Provide the (x, y) coordinate of the cell's center where the given text is located.  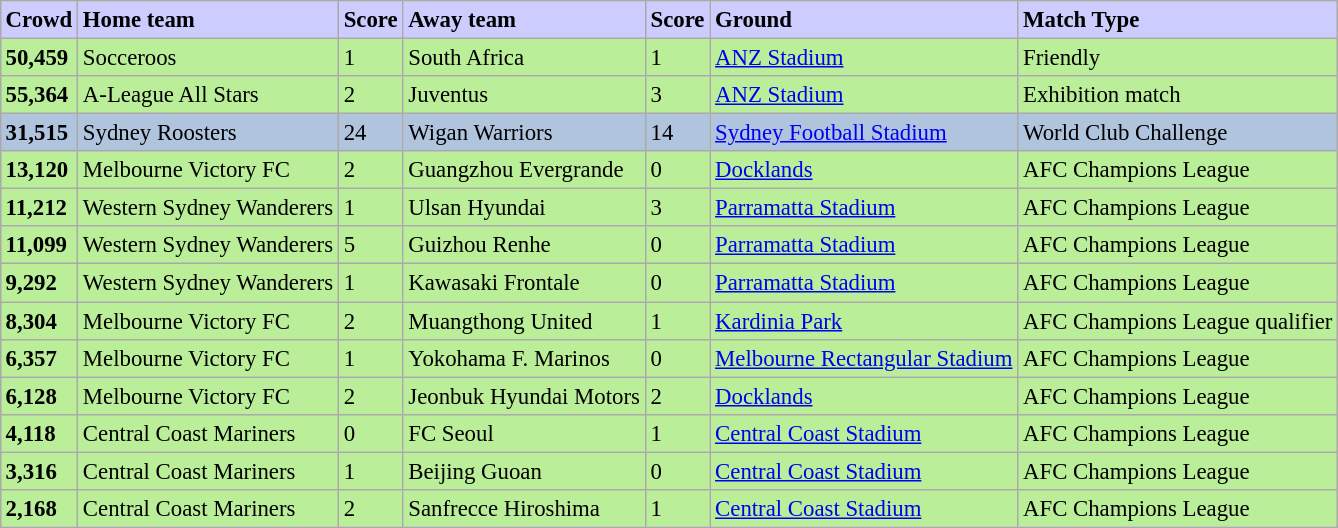
3,316 (38, 471)
Juventus (524, 95)
AFC Champions League qualifier (1178, 321)
2,168 (38, 509)
4,118 (38, 433)
Melbourne Rectangular Stadium (864, 358)
9,292 (38, 283)
13,120 (38, 170)
6,128 (38, 396)
Muangthong United (524, 321)
Jeonbuk Hyundai Motors (524, 396)
Sydney Roosters (208, 133)
8,304 (38, 321)
Sydney Football Stadium (864, 133)
50,459 (38, 58)
Beijing Guoan (524, 471)
World Club Challenge (1178, 133)
Ground (864, 20)
Wigan Warriors (524, 133)
31,515 (38, 133)
14 (678, 133)
Match Type (1178, 20)
FC Seoul (524, 433)
Away team (524, 20)
A-League All Stars (208, 95)
11,212 (38, 208)
55,364 (38, 95)
5 (370, 245)
Ulsan Hyundai (524, 208)
Home team (208, 20)
24 (370, 133)
Guangzhou Evergrande (524, 170)
Yokohama F. Marinos (524, 358)
South Africa (524, 58)
Friendly (1178, 58)
Exhibition match (1178, 95)
6,357 (38, 358)
Guizhou Renhe (524, 245)
Crowd (38, 20)
Sanfrecce Hiroshima (524, 509)
Kawasaki Frontale (524, 283)
Kardinia Park (864, 321)
11,099 (38, 245)
Socceroos (208, 58)
